Locate the cell with the specified text and output its (x, y) center coordinate. 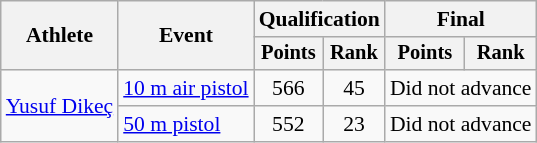
50 m pistol (186, 124)
45 (354, 88)
Event (186, 36)
10 m air pistol (186, 88)
Qualification (320, 19)
23 (354, 124)
Yusuf Dikeç (60, 106)
566 (288, 88)
552 (288, 124)
Athlete (60, 36)
Final (461, 19)
